Return (X, Y) of the center of cell containing provided text 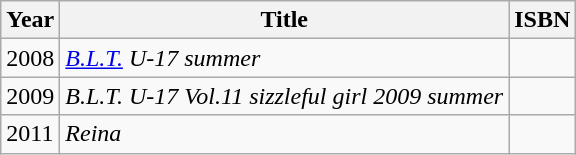
Title (284, 20)
ISBN (542, 20)
Reina (284, 134)
2009 (30, 96)
B.L.T. U-17 Vol.11 sizzleful girl 2009 summer (284, 96)
2008 (30, 58)
2011 (30, 134)
B.L.T. U-17 summer (284, 58)
Year (30, 20)
